Find where the given text appears and provide that cell's center as (x, y) coordinate. 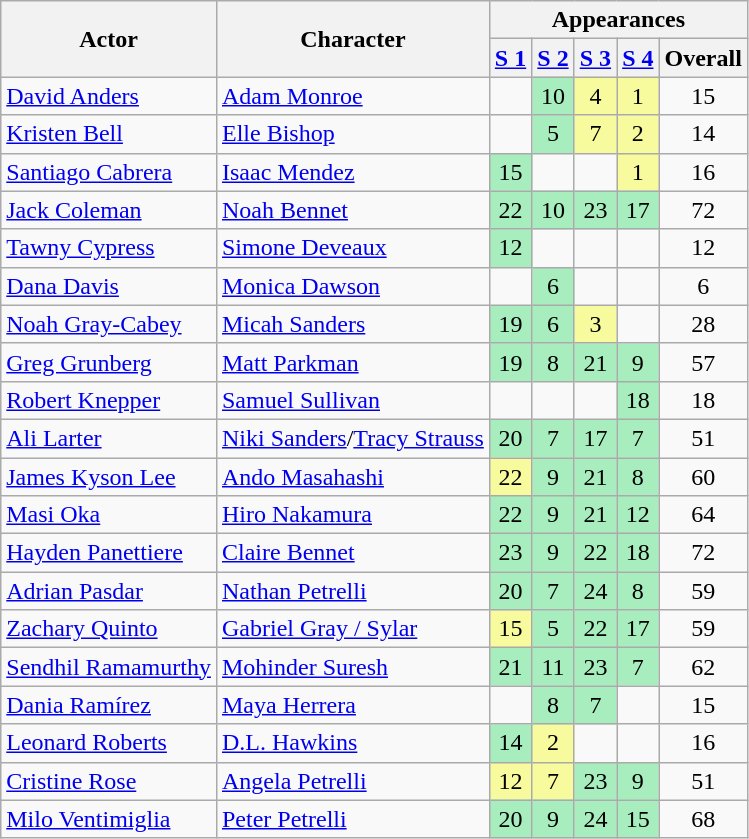
64 (703, 515)
Hiro Nakamura (352, 515)
Dana Davis (109, 286)
Mohinder Suresh (352, 667)
Santiago Cabrera (109, 172)
S 1 (510, 58)
4 (595, 96)
Gabriel Gray / Sylar (352, 629)
Character (352, 39)
Adrian Pasdar (109, 591)
Isaac Mendez (352, 172)
60 (703, 477)
Samuel Sullivan (352, 400)
Kristen Bell (109, 134)
S 4 (638, 58)
Sendhil Ramamurthy (109, 667)
S 2 (553, 58)
Milo Ventimiglia (109, 819)
Ali Larter (109, 438)
Adam Monroe (352, 96)
David Anders (109, 96)
Simone Deveaux (352, 248)
Jack Coleman (109, 210)
Maya Herrera (352, 705)
Greg Grunberg (109, 362)
Appearances (618, 20)
Leonard Roberts (109, 743)
Dania Ramírez (109, 705)
Matt Parkman (352, 362)
Angela Petrelli (352, 781)
Niki Sanders/Tracy Strauss (352, 438)
Elle Bishop (352, 134)
Monica Dawson (352, 286)
Micah Sanders (352, 324)
Noah Gray-Cabey (109, 324)
D.L. Hawkins (352, 743)
3 (595, 324)
James Kyson Lee (109, 477)
Masi Oka (109, 515)
Ando Masahashi (352, 477)
Hayden Panettiere (109, 553)
68 (703, 819)
62 (703, 667)
S 3 (595, 58)
Overall (703, 58)
11 (553, 667)
57 (703, 362)
Zachary Quinto (109, 629)
Cristine Rose (109, 781)
Claire Bennet (352, 553)
Robert Knepper (109, 400)
28 (703, 324)
Actor (109, 39)
Tawny Cypress (109, 248)
Noah Bennet (352, 210)
Peter Petrelli (352, 819)
Nathan Petrelli (352, 591)
